Capture the cell that displays the provided text and extract its (X, Y) central coordinate. 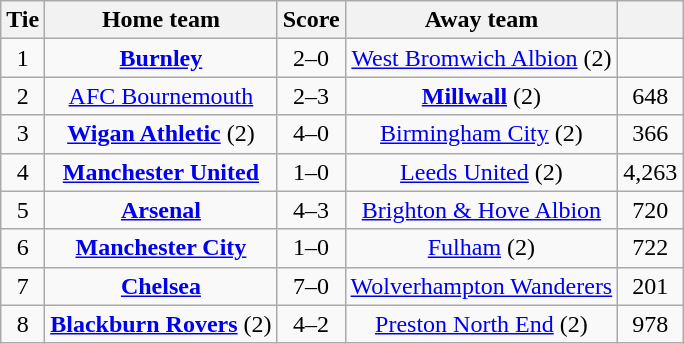
6 (23, 248)
Score (311, 20)
4–2 (311, 324)
2 (23, 96)
722 (650, 248)
Preston North End (2) (482, 324)
Manchester City (161, 248)
West Bromwich Albion (2) (482, 58)
Fulham (2) (482, 248)
720 (650, 210)
Brighton & Hove Albion (482, 210)
4–0 (311, 134)
Birmingham City (2) (482, 134)
3 (23, 134)
648 (650, 96)
Blackburn Rovers (2) (161, 324)
Away team (482, 20)
Wigan Athletic (2) (161, 134)
Wolverhampton Wanderers (482, 286)
Manchester United (161, 172)
7 (23, 286)
8 (23, 324)
2–3 (311, 96)
Chelsea (161, 286)
4,263 (650, 172)
5 (23, 210)
1 (23, 58)
Tie (23, 20)
AFC Bournemouth (161, 96)
Millwall (2) (482, 96)
2–0 (311, 58)
Leeds United (2) (482, 172)
4–3 (311, 210)
Arsenal (161, 210)
366 (650, 134)
7–0 (311, 286)
Home team (161, 20)
201 (650, 286)
4 (23, 172)
Burnley (161, 58)
978 (650, 324)
